Scan for the cell matching the given text and deliver its (X, Y) coordinate at center. 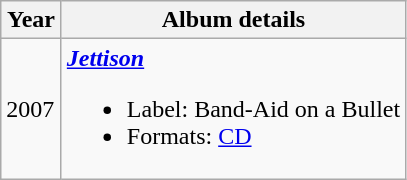
Year (32, 20)
JettisonLabel: Band-Aid on a BulletFormats: CD (233, 109)
Album details (233, 20)
2007 (32, 109)
